From the cell containing the given text, extract its center point as (X, Y) coordinate. 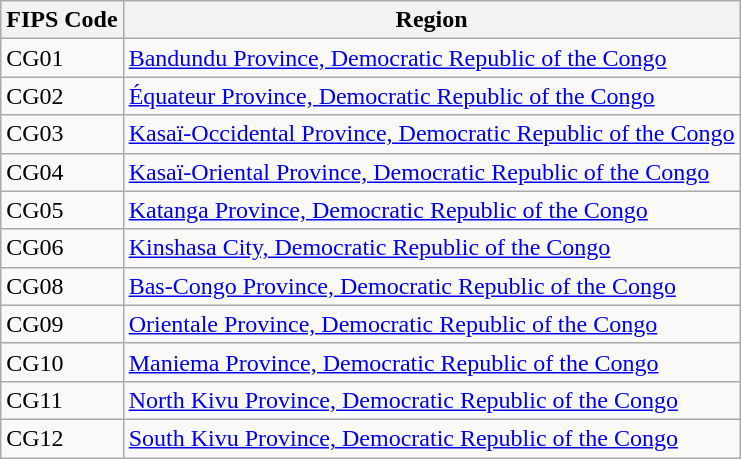
CG05 (62, 210)
CG08 (62, 286)
CG04 (62, 172)
Bas-Congo Province, Democratic Republic of the Congo (432, 286)
Kasaï-Occidental Province, Democratic Republic of the Congo (432, 134)
CG11 (62, 400)
CG01 (62, 58)
Maniema Province, Democratic Republic of the Congo (432, 362)
CG03 (62, 134)
FIPS Code (62, 20)
Kasaï-Oriental Province, Democratic Republic of the Congo (432, 172)
CG06 (62, 248)
Region (432, 20)
CG09 (62, 324)
Orientale Province, Democratic Republic of the Congo (432, 324)
Bandundu Province, Democratic Republic of the Congo (432, 58)
CG12 (62, 438)
Équateur Province, Democratic Republic of the Congo (432, 96)
South Kivu Province, Democratic Republic of the Congo (432, 438)
North Kivu Province, Democratic Republic of the Congo (432, 400)
Kinshasa City, Democratic Republic of the Congo (432, 248)
Katanga Province, Democratic Republic of the Congo (432, 210)
CG02 (62, 96)
CG10 (62, 362)
